Pinpoint the cell where the given text exists, returning its (x, y) midpoint coordinate. 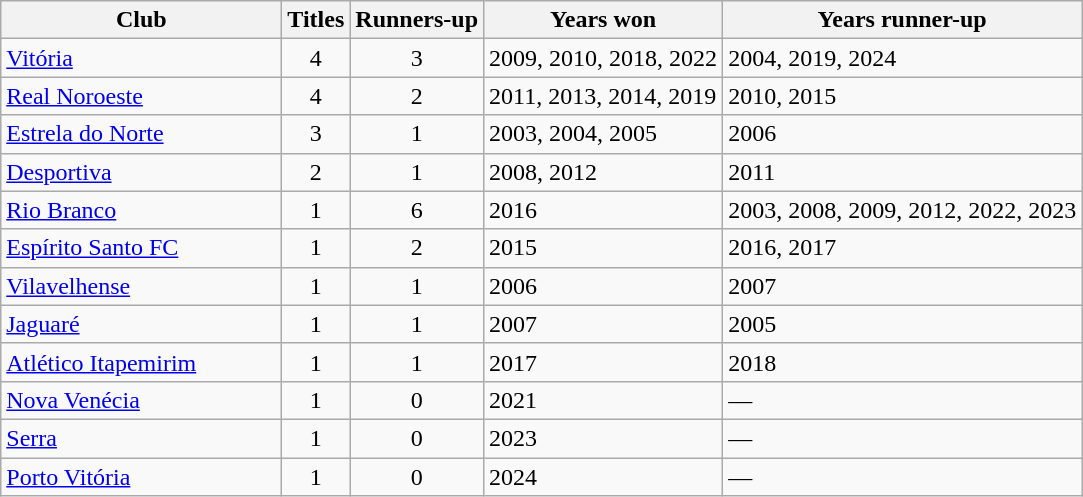
2009, 2010, 2018, 2022 (604, 58)
2015 (604, 248)
2016 (604, 210)
Real Noroeste (142, 96)
Years runner-up (902, 20)
Nova Venécia (142, 400)
Vitória (142, 58)
2003, 2004, 2005 (604, 134)
Runners-up (417, 20)
Years won (604, 20)
2005 (902, 324)
Porto Vitória (142, 477)
Jaguaré (142, 324)
2008, 2012 (604, 172)
2023 (604, 438)
2011 (902, 172)
Titles (316, 20)
Vilavelhense (142, 286)
2003, 2008, 2009, 2012, 2022, 2023 (902, 210)
2004, 2019, 2024 (902, 58)
2016, 2017 (902, 248)
Espírito Santo FC (142, 248)
6 (417, 210)
Serra (142, 438)
2024 (604, 477)
2011, 2013, 2014, 2019 (604, 96)
2021 (604, 400)
Club (142, 20)
2017 (604, 362)
2010, 2015 (902, 96)
Desportiva (142, 172)
Atlético Itapemirim (142, 362)
Estrela do Norte (142, 134)
2018 (902, 362)
Rio Branco (142, 210)
